Identify which cell holds the provided text, then report its (x, y) central coordinate. 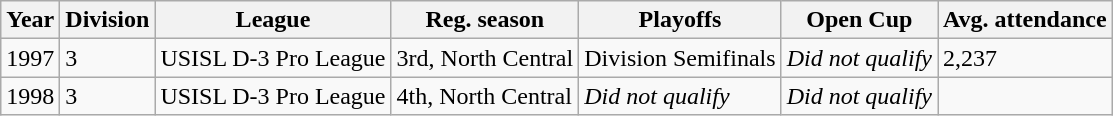
Reg. season (485, 20)
2,237 (1026, 58)
Playoffs (680, 20)
4th, North Central (485, 96)
Open Cup (859, 20)
League (273, 20)
Year (30, 20)
Avg. attendance (1026, 20)
Division Semifinals (680, 58)
3rd, North Central (485, 58)
1998 (30, 96)
Division (108, 20)
1997 (30, 58)
